Output the (X, Y) coordinate of the center of the cell containing the given text.  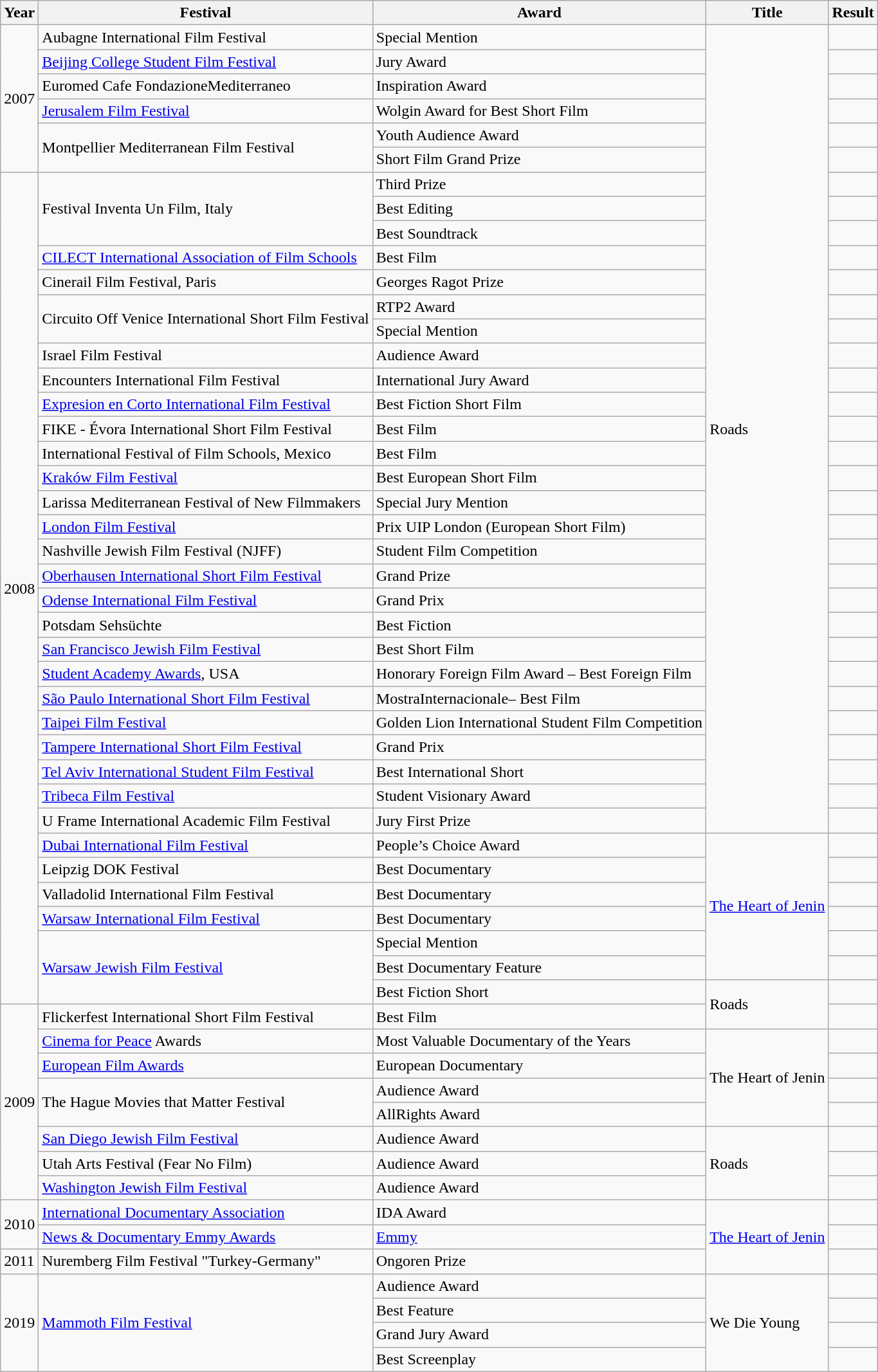
MostraInternacionale– Best Film (539, 698)
International Festival of Film Schools, Mexico (206, 453)
Award (539, 13)
International Documentary Association (206, 1212)
International Jury Award (539, 380)
Jerusalem Film Festival (206, 111)
Best Fiction Short Film (539, 405)
Kraków Film Festival (206, 478)
Emmy (539, 1237)
Festival (206, 13)
Honorary Foreign Film Award – Best Foreign Film (539, 673)
Leipzig DOK Festival (206, 870)
2008 (19, 588)
Tel Aviv International Student Film Festival (206, 772)
Washington Jewish Film Festival (206, 1188)
Student Academy Awards, USA (206, 673)
RTP2 Award (539, 307)
San Diego Jewish Film Festival (206, 1139)
Special Jury Mention (539, 502)
Best Editing (539, 208)
2009 (19, 1102)
Third Prize (539, 184)
FIKE - Évora International Short Film Festival (206, 429)
Tribeca Film Festival (206, 796)
Nashville Jewish Film Festival (NJFF) (206, 551)
Oberhausen International Short Film Festival (206, 576)
Best Documentary Feature (539, 967)
San Francisco Jewish Film Festival (206, 649)
European Film Awards (206, 1065)
Prix UIP London (European Short Film) (539, 527)
Warsaw Jewish Film Festival (206, 967)
Year (19, 13)
São Paulo International Short Film Festival (206, 698)
We Die Young (767, 1322)
Mammoth Film Festival (206, 1322)
Best Short Film (539, 649)
Nuremberg Film Festival "Turkey-Germany" (206, 1261)
Taipei Film Festival (206, 723)
Student Visionary Award (539, 796)
U Frame International Academic Film Festival (206, 821)
Circuito Off Venice International Short Film Festival (206, 319)
Youth Audience Award (539, 135)
Best Feature (539, 1310)
Euromed Cafe FondazioneMediterraneo (206, 86)
Best Screenplay (539, 1359)
Odense International Film Festival (206, 600)
News & Documentary Emmy Awards (206, 1237)
Valladolid International Film Festival (206, 894)
Title (767, 13)
Flickerfest International Short Film Festival (206, 1016)
Most Valuable Documentary of the Years (539, 1041)
Tampere International Short Film Festival (206, 747)
Wolgin Award for Best Short Film (539, 111)
2007 (19, 98)
Grand Jury Award (539, 1335)
Beijing College Student Film Festival (206, 62)
Cinerail Film Festival, Paris (206, 282)
Inspiration Award (539, 86)
People’s Choice Award (539, 845)
2019 (19, 1322)
Golden Lion International Student Film Competition (539, 723)
Best Soundtrack (539, 233)
IDA Award (539, 1212)
Jury First Prize (539, 821)
Warsaw International Film Festival (206, 919)
Best Fiction Short (539, 992)
Montpellier Mediterranean Film Festival (206, 147)
European Documentary (539, 1065)
Grand Prize (539, 576)
Best Fiction (539, 625)
Encounters International Film Festival (206, 380)
Best International Short (539, 772)
AllRights Award (539, 1115)
Festival Inventa Un Film, Italy (206, 208)
Cinema for Peace Awards (206, 1041)
Utah Arts Festival (Fear No Film) (206, 1164)
2010 (19, 1225)
London Film Festival (206, 527)
Potsdam Sehsüchte (206, 625)
2011 (19, 1261)
Student Film Competition (539, 551)
Jury Award (539, 62)
Dubai International Film Festival (206, 845)
Israel Film Festival (206, 356)
Larissa Mediterranean Festival of New Filmmakers (206, 502)
Georges Ragot Prize (539, 282)
Short Film Grand Prize (539, 160)
Aubagne International Film Festival (206, 37)
Ongoren Prize (539, 1261)
Result (853, 13)
CILECT International Association of Film Schools (206, 257)
Expresion en Corto International Film Festival (206, 405)
Best European Short Film (539, 478)
The Hague Movies that Matter Festival (206, 1102)
